Locate the cell with the specified text and output its (X, Y) center coordinate. 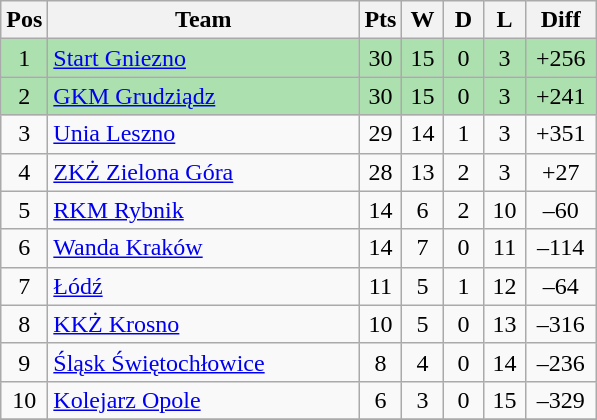
Unia Leszno (204, 134)
Kolejarz Opole (204, 400)
–114 (560, 248)
–316 (560, 324)
Diff (560, 20)
+27 (560, 172)
ZKŻ Zielona Góra (204, 172)
Pos (24, 20)
28 (380, 172)
29 (380, 134)
Pts (380, 20)
RKM Rybnik (204, 210)
Team (204, 20)
–60 (560, 210)
–64 (560, 286)
12 (504, 286)
–329 (560, 400)
Śląsk Świętochłowice (204, 362)
Łódź (204, 286)
+256 (560, 58)
L (504, 20)
+351 (560, 134)
D (464, 20)
Wanda Kraków (204, 248)
KKŻ Krosno (204, 324)
+241 (560, 96)
Start Gniezno (204, 58)
GKM Grudziądz (204, 96)
–236 (560, 362)
W (422, 20)
9 (24, 362)
